Capture the cell that displays the provided text and extract its [x, y] central coordinate. 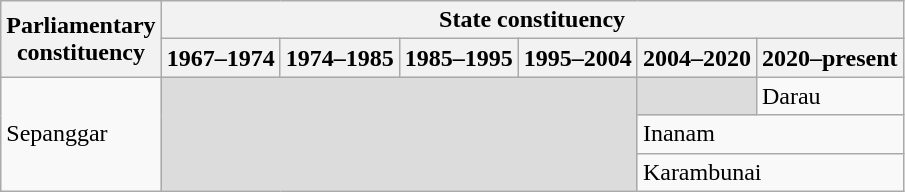
1995–2004 [578, 58]
1985–1995 [458, 58]
Darau [830, 96]
Parliamentaryconstituency [81, 39]
Inanam [770, 134]
2004–2020 [696, 58]
State constituency [532, 20]
1967–1974 [220, 58]
Karambunai [770, 172]
Sepanggar [81, 134]
2020–present [830, 58]
1974–1985 [340, 58]
